Provide the (x, y) coordinate of the cell's center where the given text is located.  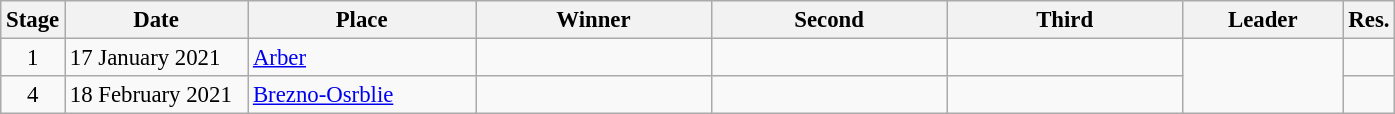
Leader (1262, 20)
Res. (1369, 20)
Place (362, 20)
1 (33, 58)
Stage (33, 20)
Winner (594, 20)
4 (33, 95)
17 January 2021 (156, 58)
Third (1065, 20)
Date (156, 20)
18 February 2021 (156, 95)
Second (829, 20)
Arber (362, 58)
Brezno-Osrblie (362, 95)
